Find where the given text appears and provide that cell's center as (X, Y) coordinate. 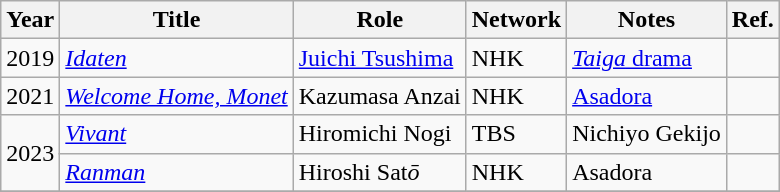
Nichiyo Gekijo (647, 134)
Year (30, 20)
Idaten (176, 58)
TBS (516, 134)
Hiroshi Satō (380, 172)
Notes (647, 20)
Taiga drama (647, 58)
Network (516, 20)
Vivant (176, 134)
Kazumasa Anzai (380, 96)
2023 (30, 153)
Hiromichi Nogi (380, 134)
Role (380, 20)
Welcome Home, Monet (176, 96)
Juichi Tsushima (380, 58)
2021 (30, 96)
Title (176, 20)
Ref. (752, 20)
Ranman (176, 172)
2019 (30, 58)
